Capture the cell that displays the provided text and extract its [X, Y] central coordinate. 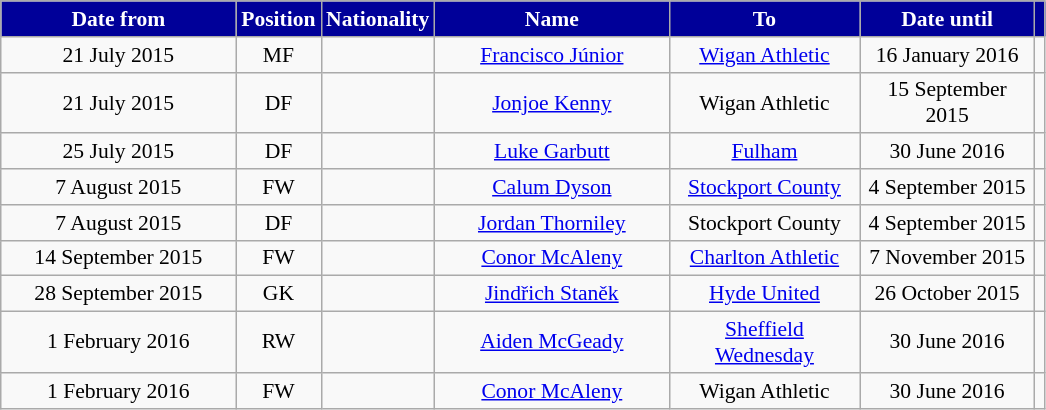
RW [278, 342]
Calum Dyson [552, 187]
Nationality [378, 19]
7 November 2015 [948, 258]
To [764, 19]
GK [278, 294]
Fulham [764, 152]
26 October 2015 [948, 294]
Aiden McGeady [552, 342]
Jindřich Staněk [552, 294]
Jordan Thorniley [552, 223]
Date until [948, 19]
14 September 2015 [118, 258]
Luke Garbutt [552, 152]
Name [552, 19]
25 July 2015 [118, 152]
16 January 2016 [948, 55]
15 September 2015 [948, 102]
Sheffield Wednesday [764, 342]
Jonjoe Kenny [552, 102]
Francisco Júnior [552, 55]
Charlton Athletic [764, 258]
28 September 2015 [118, 294]
Hyde United [764, 294]
MF [278, 55]
Position [278, 19]
Date from [118, 19]
